Search for the cell housing the specified text and yield its [x, y] center coordinate. 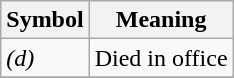
(d) [45, 58]
Symbol [45, 20]
Died in office [161, 58]
Meaning [161, 20]
